Locate the cell with the specified text and output its (X, Y) center coordinate. 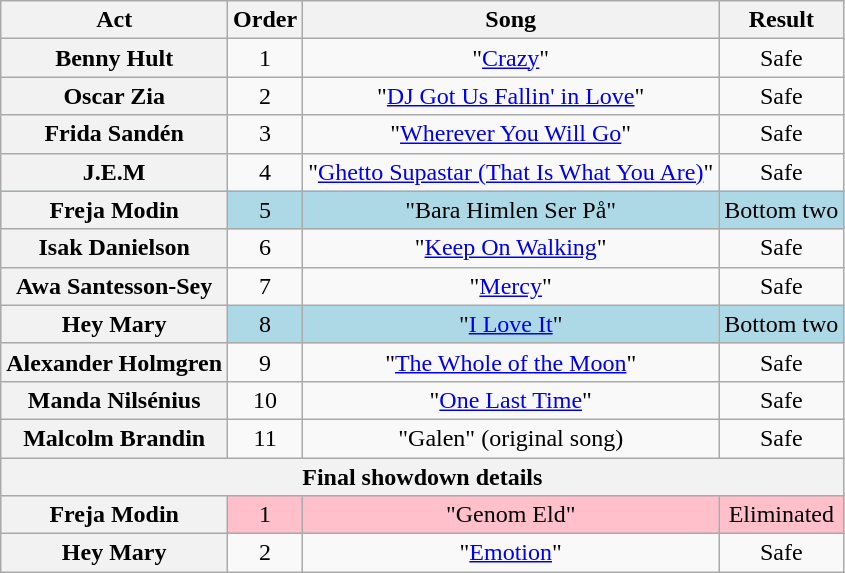
5 (266, 210)
"Mercy" (511, 286)
Final showdown details (422, 477)
11 (266, 438)
Order (266, 20)
J.E.M (114, 172)
"Genom Eld" (511, 515)
Frida Sandén (114, 134)
Song (511, 20)
"Crazy" (511, 58)
"Bara Himlen Ser På" (511, 210)
10 (266, 400)
"The Whole of the Moon" (511, 362)
Manda Nilsénius (114, 400)
3 (266, 134)
6 (266, 248)
7 (266, 286)
9 (266, 362)
Isak Danielson (114, 248)
"Wherever You Will Go" (511, 134)
"Galen" (original song) (511, 438)
Eliminated (782, 515)
4 (266, 172)
"Ghetto Supastar (That Is What You Are)" (511, 172)
Result (782, 20)
"I Love It" (511, 324)
Oscar Zia (114, 96)
Benny Hult (114, 58)
8 (266, 324)
Malcolm Brandin (114, 438)
Awa Santesson-Sey (114, 286)
"Emotion" (511, 553)
"One Last Time" (511, 400)
Alexander Holmgren (114, 362)
"DJ Got Us Fallin' in Love" (511, 96)
Act (114, 20)
"Keep On Walking" (511, 248)
